Search for the cell housing the specified text and yield its [X, Y] center coordinate. 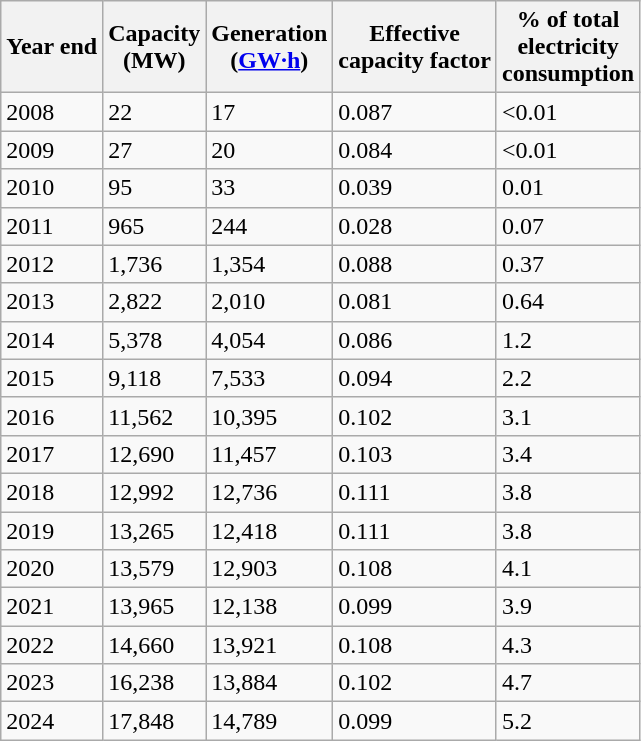
0.087 [415, 112]
Capacity(MW) [154, 47]
27 [154, 150]
0.01 [568, 188]
1.2 [568, 340]
10,395 [270, 416]
12,992 [154, 492]
2024 [52, 721]
13,965 [154, 607]
2020 [52, 569]
7,533 [270, 378]
2008 [52, 112]
2015 [52, 378]
0.088 [415, 264]
11,562 [154, 416]
2023 [52, 683]
1,736 [154, 264]
17 [270, 112]
2021 [52, 607]
2,010 [270, 302]
2017 [52, 454]
13,884 [270, 683]
20 [270, 150]
0.094 [415, 378]
2019 [52, 531]
0.086 [415, 340]
2013 [52, 302]
Effectivecapacity factor [415, 47]
0.37 [568, 264]
4.1 [568, 569]
0.64 [568, 302]
11,457 [270, 454]
13,921 [270, 645]
16,238 [154, 683]
0.084 [415, 150]
965 [154, 226]
2018 [52, 492]
3.9 [568, 607]
5.2 [568, 721]
13,579 [154, 569]
2.2 [568, 378]
244 [270, 226]
5,378 [154, 340]
33 [270, 188]
95 [154, 188]
17,848 [154, 721]
1,354 [270, 264]
2011 [52, 226]
2012 [52, 264]
2010 [52, 188]
% of totalelectricityconsumption [568, 47]
22 [154, 112]
2016 [52, 416]
12,418 [270, 531]
12,903 [270, 569]
0.081 [415, 302]
2,822 [154, 302]
0.039 [415, 188]
Year end [52, 47]
12,138 [270, 607]
13,265 [154, 531]
2009 [52, 150]
0.028 [415, 226]
4.7 [568, 683]
2014 [52, 340]
2022 [52, 645]
0.103 [415, 454]
Generation(GW·h) [270, 47]
14,789 [270, 721]
3.1 [568, 416]
4.3 [568, 645]
14,660 [154, 645]
3.4 [568, 454]
12,736 [270, 492]
9,118 [154, 378]
0.07 [568, 226]
12,690 [154, 454]
4,054 [270, 340]
